Detect which cell encompasses the target text, then output its (X, Y) center coordinate. 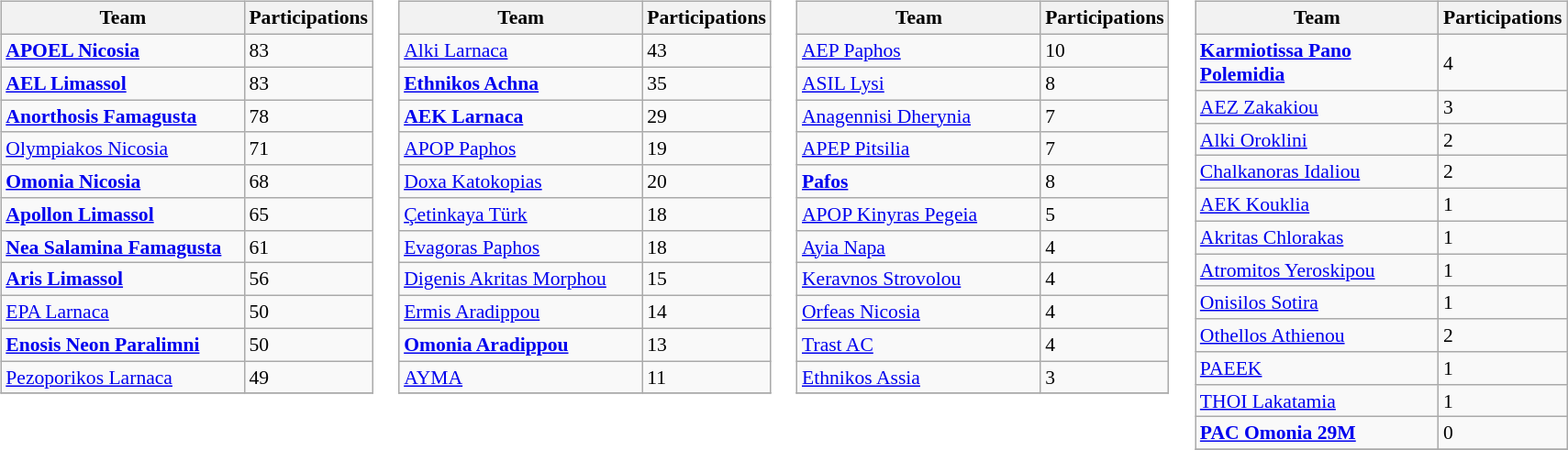
Çetinkaya Türk (521, 214)
PAEEK (1318, 368)
13 (706, 345)
Alki Larnaca (521, 50)
Keravnos Strovolou (919, 280)
56 (308, 280)
Anagennisi Dherynia (919, 116)
Aris Limassol (123, 280)
Alki Oroklini (1318, 139)
Omonia Nicosia (123, 181)
PAC Omonia 29M (1318, 434)
Onisilos Sotira (1318, 302)
Ermis Aradippou (521, 312)
78 (308, 116)
APEP Pitsilia (919, 148)
Othellos Athienou (1318, 335)
Doxa Katokopias (521, 181)
Ethnikos Achna (521, 83)
AYMA (521, 378)
APOP Kinyras Pegeia (919, 214)
14 (706, 312)
Olympiakos Nicosia (123, 148)
AEL Limassol (123, 83)
Ayia Napa (919, 247)
Pezoporikos Larnaca (123, 378)
49 (308, 378)
20 (706, 181)
Ethnikos Assia (919, 378)
5 (1105, 214)
Karmiotissa Pano Polemidia (1318, 62)
EPA Larnaca (123, 312)
Anorthosis Famagusta (123, 116)
AEK Larnaca (521, 116)
Chalkanoras Idaliou (1318, 172)
61 (308, 247)
Pafos (919, 181)
ASIL Lysi (919, 83)
Akritas Chlorakas (1318, 237)
29 (706, 116)
15 (706, 280)
Evagoras Paphos (521, 247)
Enosis Neon Paralimni (123, 345)
Apollon Limassol (123, 214)
APOP Paphos (521, 148)
APOEL Nicosia (123, 50)
11 (706, 378)
0 (1503, 434)
10 (1105, 50)
35 (706, 83)
AEZ Zakakiou (1318, 107)
71 (308, 148)
Atromitos Yeroskipou (1318, 270)
Orfeas Nicosia (919, 312)
THOI Lakatamia (1318, 401)
19 (706, 148)
68 (308, 181)
Nea Salamina Famagusta (123, 247)
65 (308, 214)
43 (706, 50)
Trast AC (919, 345)
Omonia Aradippou (521, 345)
Digenis Akritas Morphou (521, 280)
AEK Kouklia (1318, 204)
AEP Paphos (919, 50)
